From the cell containing the given text, extract its center point as (X, Y) coordinate. 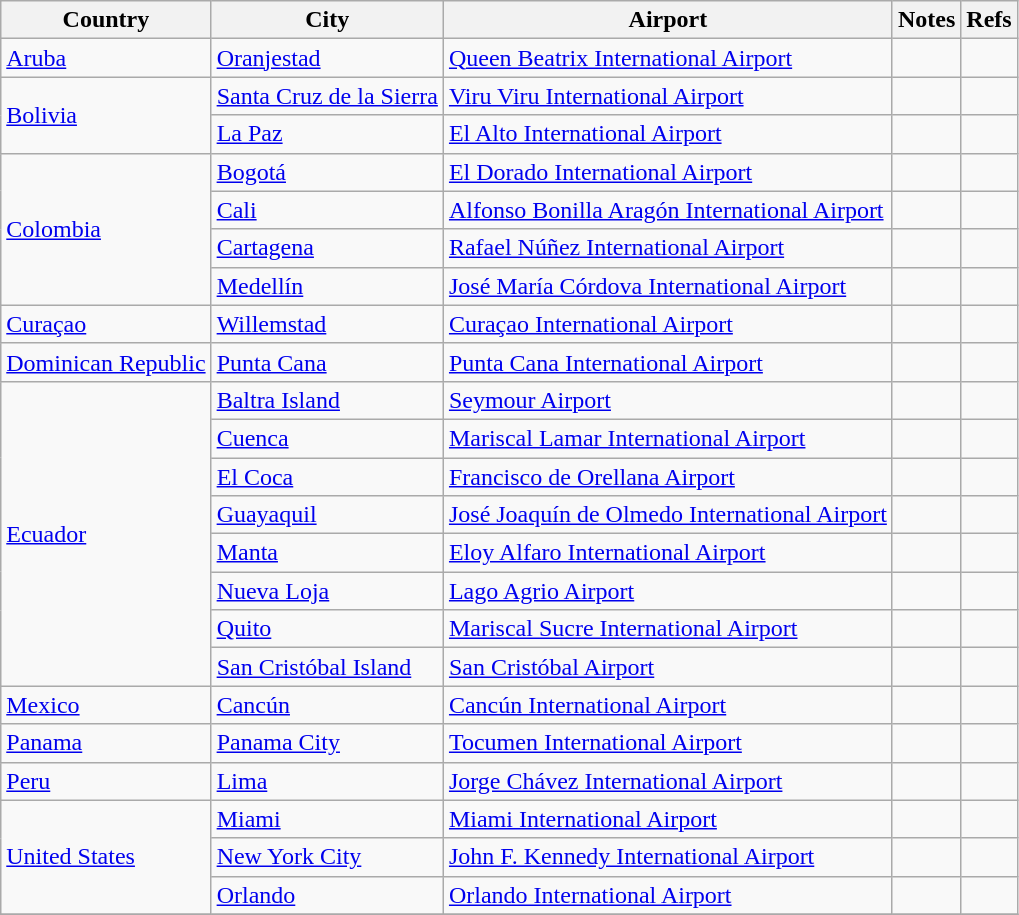
San Cristóbal Airport (668, 667)
Oranjestad (327, 58)
Cartagena (327, 248)
Alfonso Bonilla Aragón International Airport (668, 210)
Panama City (327, 743)
Ecuador (106, 533)
Francisco de Orellana Airport (668, 477)
José María Córdova International Airport (668, 286)
Colombia (106, 229)
Queen Beatrix International Airport (668, 58)
Willemstad (327, 324)
Medellín (327, 286)
Country (106, 20)
Orlando International Airport (668, 895)
Miami (327, 819)
Mariscal Sucre International Airport (668, 629)
Jorge Chávez International Airport (668, 781)
Cali (327, 210)
Santa Cruz de la Sierra (327, 96)
New York City (327, 857)
El Coca (327, 477)
Punta Cana (327, 362)
Mariscal Lamar International Airport (668, 438)
Panama (106, 743)
Seymour Airport (668, 400)
Guayaquil (327, 515)
Rafael Núñez International Airport (668, 248)
Lago Agrio Airport (668, 591)
Bolivia (106, 115)
Cancún (327, 705)
Punta Cana International Airport (668, 362)
Miami International Airport (668, 819)
City (327, 20)
Refs (989, 20)
La Paz (327, 134)
Lima (327, 781)
Tocumen International Airport (668, 743)
Airport (668, 20)
John F. Kennedy International Airport (668, 857)
El Dorado International Airport (668, 172)
Orlando (327, 895)
Manta (327, 553)
United States (106, 857)
Cancún International Airport (668, 705)
Nueva Loja (327, 591)
Baltra Island (327, 400)
Bogotá (327, 172)
Peru (106, 781)
Viru Viru International Airport (668, 96)
Notes (926, 20)
Mexico (106, 705)
Aruba (106, 58)
Curaçao (106, 324)
Eloy Alfaro International Airport (668, 553)
Cuenca (327, 438)
Dominican Republic (106, 362)
Curaçao International Airport (668, 324)
José Joaquín de Olmedo International Airport (668, 515)
Quito (327, 629)
San Cristóbal Island (327, 667)
El Alto International Airport (668, 134)
